From the cell containing the given text, extract its center point as [X, Y] coordinate. 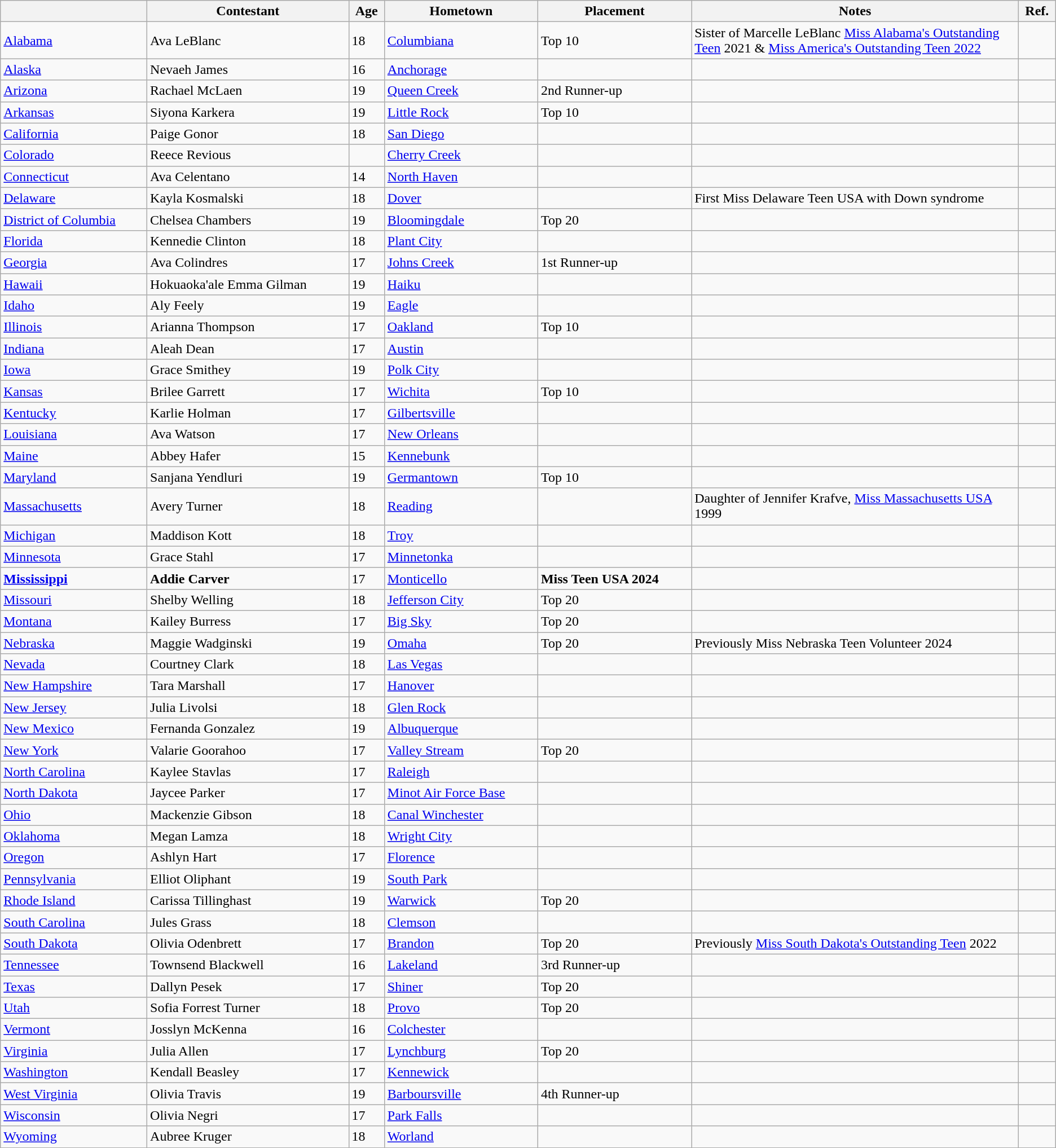
Elliot Oliphant [248, 879]
Valarie Goorahoo [248, 750]
Ava Colindres [248, 262]
Virginia [74, 1051]
Connecticut [74, 177]
Queen Creek [461, 91]
New Hampshire [74, 686]
Missouri [74, 600]
Indiana [74, 349]
Maryland [74, 477]
Wisconsin [74, 1115]
Shelby Welling [248, 600]
Dover [461, 198]
Polk City [461, 370]
California [74, 134]
Oklahoma [74, 836]
Lynchburg [461, 1051]
Kaylee Stavlas [248, 772]
Grace Stahl [248, 557]
Brandon [461, 943]
Park Falls [461, 1115]
Kailey Burress [248, 621]
Kansas [74, 392]
Columbiana [461, 41]
San Diego [461, 134]
Nevaeh James [248, 69]
Germantown [461, 477]
Colorado [74, 155]
Colchester [461, 1030]
Dallyn Pesek [248, 987]
First Miss Delaware Teen USA with Down syndrome [855, 198]
Maddison Kott [248, 535]
Austin [461, 349]
Jefferson City [461, 600]
Arkansas [74, 112]
Sofia Forrest Turner [248, 1008]
North Carolina [74, 772]
Reading [461, 507]
South Carolina [74, 922]
Olivia Negri [248, 1115]
Miss Teen USA 2024 [614, 578]
Sister of Marcelle LeBlanc Miss Alabama's Outstanding Teen 2021 & Miss America's Outstanding Teen 2022 [855, 41]
Addie Carver [248, 578]
Ava Celentano [248, 177]
South Dakota [74, 943]
Las Vegas [461, 665]
Anchorage [461, 69]
Tennessee [74, 965]
Little Rock [461, 112]
Mackenzie Gibson [248, 815]
Oregon [74, 857]
14 [367, 177]
Abbey Hafer [248, 456]
District of Columbia [74, 219]
Oakland [461, 327]
Florence [461, 857]
Valley Stream [461, 750]
Canal Winchester [461, 815]
Siyona Karkera [248, 112]
Karlie Holman [248, 413]
New Mexico [74, 729]
New Orleans [461, 434]
3rd Runner-up [614, 965]
1st Runner-up [614, 262]
New Jersey [74, 707]
Alabama [74, 41]
Hanover [461, 686]
2nd Runner-up [614, 91]
Lakeland [461, 965]
Hawaii [74, 284]
Minot Air Force Base [461, 793]
Kennebunk [461, 456]
North Haven [461, 177]
Daughter of Jennifer Krafve, Miss Massachusetts USA 1999 [855, 507]
Rachael McLaen [248, 91]
Aubree Kruger [248, 1137]
Wright City [461, 836]
Kayla Kosmalski [248, 198]
Fernanda Gonzalez [248, 729]
Florida [74, 241]
Rhode Island [74, 900]
Julia Allen [248, 1051]
Louisiana [74, 434]
Kennedie Clinton [248, 241]
Delaware [74, 198]
Brilee Garrett [248, 392]
Josslyn McKenna [248, 1030]
Previously Miss South Dakota's Outstanding Teen 2022 [855, 943]
Texas [74, 987]
Carissa Tillinghast [248, 900]
South Park [461, 879]
Pennsylvania [74, 879]
Big Sky [461, 621]
Previously Miss Nebraska Teen Volunteer 2024 [855, 643]
New York [74, 750]
Washington [74, 1072]
Eagle [461, 306]
Johns Creek [461, 262]
4th Runner-up [614, 1094]
Aleah Dean [248, 349]
Nebraska [74, 643]
Iowa [74, 370]
Warwick [461, 900]
Notes [855, 11]
Cherry Creek [461, 155]
Worland [461, 1137]
Maggie Wadginski [248, 643]
Hometown [461, 11]
Maine [74, 456]
Arianna Thompson [248, 327]
Alaska [74, 69]
Kendall Beasley [248, 1072]
West Virginia [74, 1094]
Paige Gonor [248, 134]
Minnesota [74, 557]
Haiku [461, 284]
Jaycee Parker [248, 793]
Ashlyn Hart [248, 857]
Tara Marshall [248, 686]
Olivia Odenbrett [248, 943]
Courtney Clark [248, 665]
Clemson [461, 922]
Shiner [461, 987]
Provo [461, 1008]
Albuquerque [461, 729]
Placement [614, 11]
Grace Smithey [248, 370]
North Dakota [74, 793]
Townsend Blackwell [248, 965]
Glen Rock [461, 707]
Gilbertsville [461, 413]
Arizona [74, 91]
Massachusetts [74, 507]
Raleigh [461, 772]
Wyoming [74, 1137]
Ref. [1037, 11]
Troy [461, 535]
Wichita [461, 392]
Omaha [461, 643]
Idaho [74, 306]
Contestant [248, 11]
Nevada [74, 665]
15 [367, 456]
Kennewick [461, 1072]
Plant City [461, 241]
Georgia [74, 262]
Age [367, 11]
Ava Watson [248, 434]
Kentucky [74, 413]
Avery Turner [248, 507]
Megan Lamza [248, 836]
Illinois [74, 327]
Reece Revious [248, 155]
Mississippi [74, 578]
Sanjana Yendluri [248, 477]
Ava LeBlanc [248, 41]
Bloomingdale [461, 219]
Utah [74, 1008]
Julia Livolsi [248, 707]
Jules Grass [248, 922]
Monticello [461, 578]
Aly Feely [248, 306]
Montana [74, 621]
Olivia Travis [248, 1094]
Ohio [74, 815]
Michigan [74, 535]
Minnetonka [461, 557]
Chelsea Chambers [248, 219]
Hokuaoka'ale Emma Gilman [248, 284]
Vermont [74, 1030]
Barboursville [461, 1094]
